Pinpoint the cell where the given text exists, returning its (x, y) midpoint coordinate. 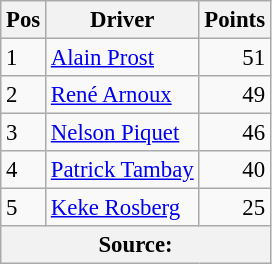
René Arnoux (122, 95)
Nelson Piquet (122, 133)
25 (234, 208)
Patrick Tambay (122, 170)
Alain Prost (122, 58)
51 (234, 58)
1 (24, 58)
2 (24, 95)
5 (24, 208)
46 (234, 133)
49 (234, 95)
Points (234, 20)
Source: (136, 245)
Driver (122, 20)
3 (24, 133)
Pos (24, 20)
Keke Rosberg (122, 208)
4 (24, 170)
40 (234, 170)
